Scan for the cell matching the given text and deliver its [X, Y] coordinate at center. 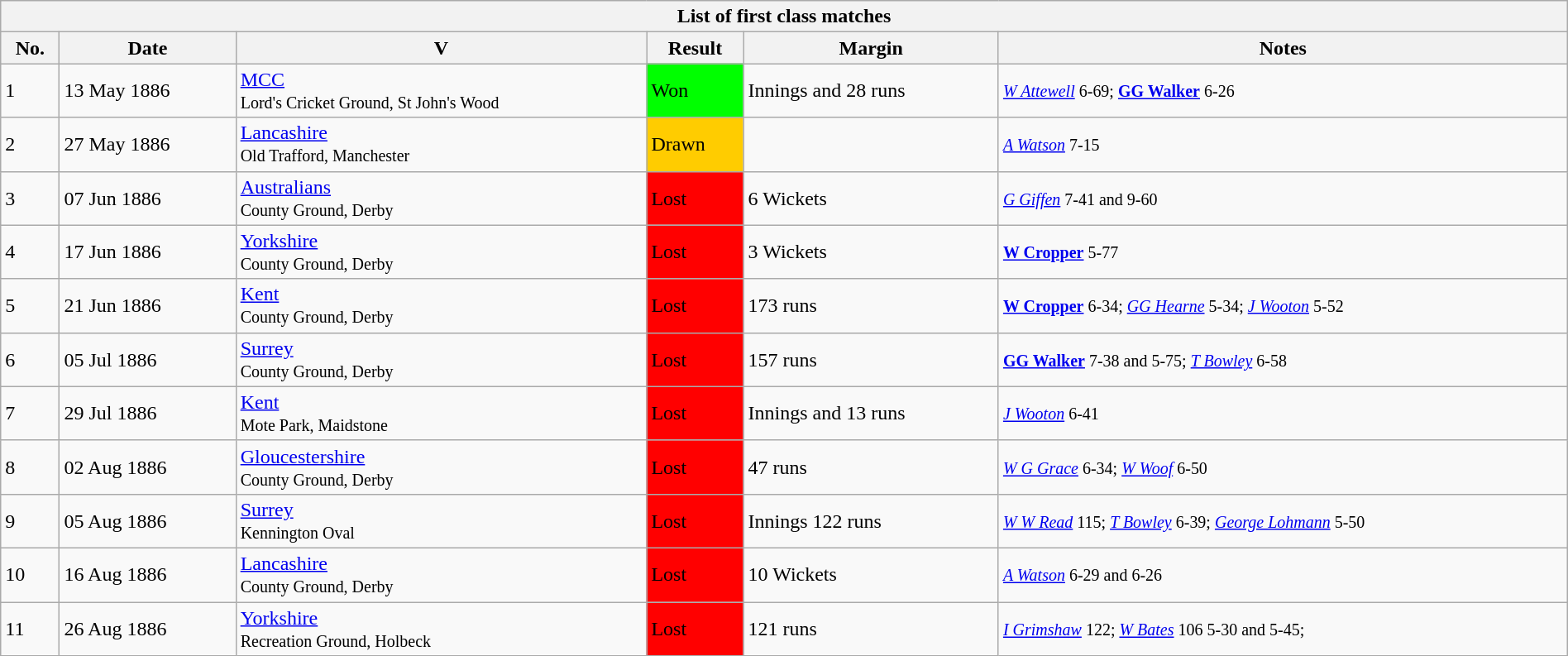
13 May 1886 [147, 91]
3 [30, 199]
Result [695, 48]
Lancashire Old Trafford, Manchester [442, 144]
121 runs [871, 629]
1 [30, 91]
Yorkshire Recreation Ground, Holbeck [442, 629]
GG Walker 7-38 and 5-75; T Bowley 6-58 [1283, 359]
A Watson 7-15 [1283, 144]
W Cropper 5-77 [1283, 251]
3 Wickets [871, 251]
26 Aug 1886 [147, 629]
W Cropper 6-34; GG Hearne 5-34; J Wooton 5-52 [1283, 306]
17 Jun 1886 [147, 251]
Australians County Ground, Derby [442, 199]
10 [30, 574]
V [442, 48]
9 [30, 521]
2 [30, 144]
05 Jul 1886 [147, 359]
10 Wickets [871, 574]
I Grimshaw 122; W Bates 106 5-30 and 5-45; [1283, 629]
J Wooton 6-41 [1283, 414]
29 Jul 1886 [147, 414]
4 [30, 251]
16 Aug 1886 [147, 574]
Gloucestershire County Ground, Derby [442, 467]
Kent County Ground, Derby [442, 306]
7 [30, 414]
G Giffen 7-41 and 9-60 [1283, 199]
Won [695, 91]
8 [30, 467]
27 May 1886 [147, 144]
Lancashire County Ground, Derby [442, 574]
47 runs [871, 467]
6 [30, 359]
05 Aug 1886 [147, 521]
W Attewell 6-69; GG Walker 6-26 [1283, 91]
Yorkshire County Ground, Derby [442, 251]
21 Jun 1886 [147, 306]
Innings and 13 runs [871, 414]
173 runs [871, 306]
No. [30, 48]
MCC Lord's Cricket Ground, St John's Wood [442, 91]
6 Wickets [871, 199]
List of first class matches [784, 17]
Surrey County Ground, Derby [442, 359]
Kent Mote Park, Maidstone [442, 414]
5 [30, 306]
Date [147, 48]
Innings 122 runs [871, 521]
Innings and 28 runs [871, 91]
07 Jun 1886 [147, 199]
Notes [1283, 48]
A Watson 6-29 and 6-26 [1283, 574]
Margin [871, 48]
Drawn [695, 144]
SurreyKennington Oval [442, 521]
02 Aug 1886 [147, 467]
157 runs [871, 359]
W G Grace 6-34; W Woof 6-50 [1283, 467]
W W Read 115; T Bowley 6-39; George Lohmann 5-50 [1283, 521]
11 [30, 629]
